Return the [X, Y] coordinate for the center point of the cell that contains the specified text.  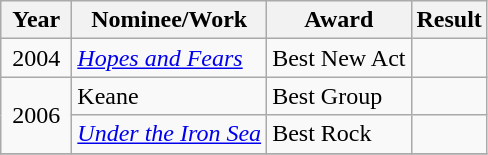
Award [339, 20]
Best Group [339, 96]
Best Rock [339, 134]
Result [449, 20]
Keane [170, 96]
Year [36, 20]
Hopes and Fears [170, 58]
Under the Iron Sea [170, 134]
2004 [36, 58]
Nominee/Work [170, 20]
Best New Act [339, 58]
2006 [36, 115]
